Return the [X, Y] coordinate for the center point of the cell that contains the specified text.  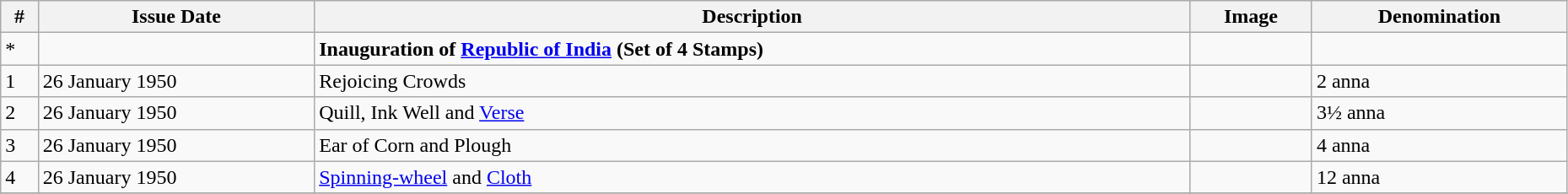
Inauguration of Republic of India (Set of 4 Stamps) [752, 49]
Quill, Ink Well and Verse [752, 113]
2 anna [1439, 81]
12 anna [1439, 177]
# [19, 17]
Rejoicing Crowds [752, 81]
4 [19, 177]
3½ anna [1439, 113]
Ear of Corn and Plough [752, 145]
* [19, 49]
Description [752, 17]
2 [19, 113]
Image [1252, 17]
3 [19, 145]
Issue Date [175, 17]
1 [19, 81]
Spinning-wheel and Cloth [752, 177]
Denomination [1439, 17]
4 anna [1439, 145]
